From the cell containing the given text, extract its center point as (x, y) coordinate. 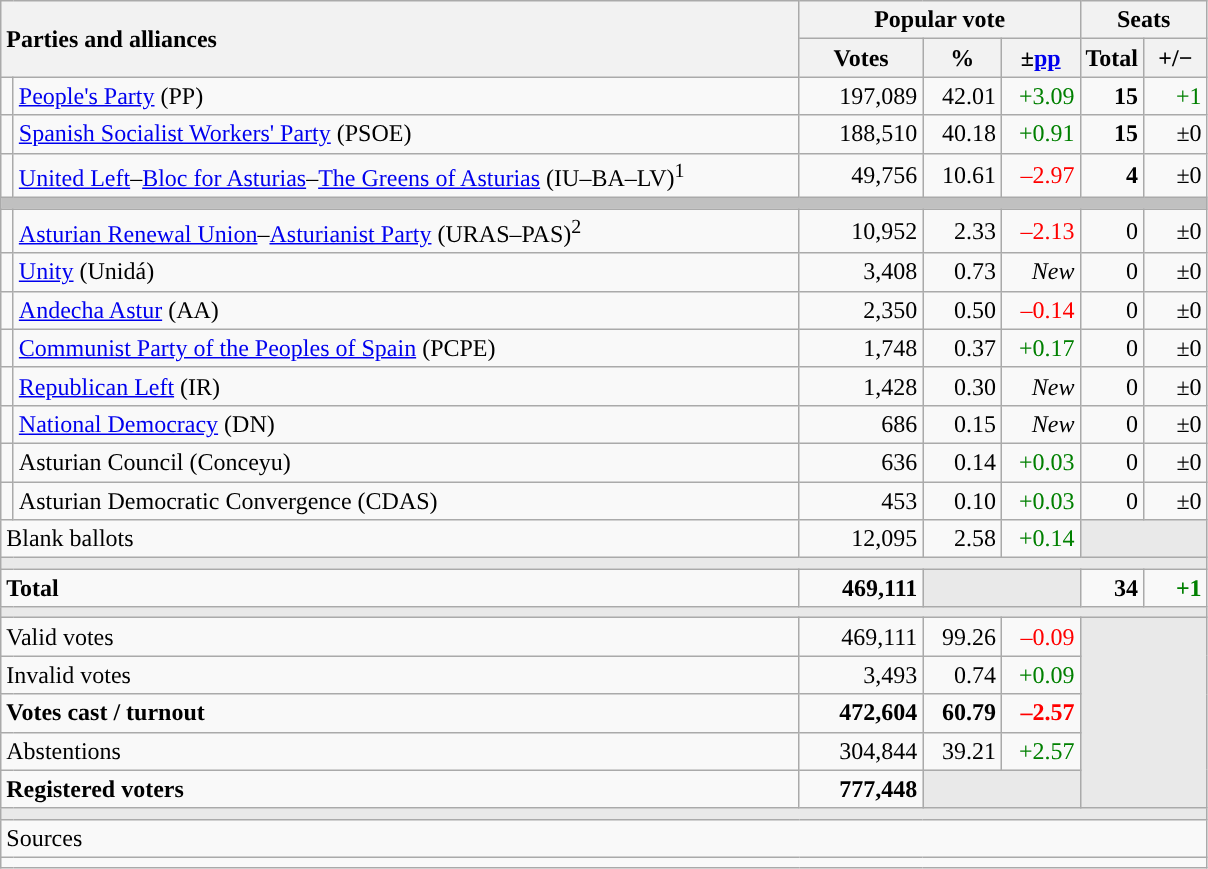
0.30 (962, 386)
0.10 (962, 501)
±pp (1040, 58)
10,952 (861, 232)
188,510 (861, 134)
% (962, 58)
+3.09 (1040, 96)
–2.13 (1040, 232)
1,748 (861, 348)
60.79 (962, 713)
2.58 (962, 539)
Votes (861, 58)
Abstentions (400, 751)
Republican Left (IR) (406, 386)
Invalid votes (400, 675)
197,089 (861, 96)
Seats (1144, 20)
2.33 (962, 232)
–2.57 (1040, 713)
People's Party (PP) (406, 96)
1,428 (861, 386)
777,448 (861, 789)
10.61 (962, 176)
3,408 (861, 272)
Asturian Renewal Union–Asturianist Party (URAS–PAS)2 (406, 232)
Asturian Council (Conceyu) (406, 462)
636 (861, 462)
42.01 (962, 96)
49,756 (861, 176)
+0.14 (1040, 539)
Popular vote (940, 20)
–2.97 (1040, 176)
12,095 (861, 539)
Valid votes (400, 637)
National Democracy (DN) (406, 424)
0.37 (962, 348)
0.15 (962, 424)
3,493 (861, 675)
+2.57 (1040, 751)
+0.17 (1040, 348)
–0.09 (1040, 637)
Sources (604, 838)
0.74 (962, 675)
39.21 (962, 751)
Unity (Unidá) (406, 272)
Andecha Astur (AA) (406, 310)
304,844 (861, 751)
453 (861, 501)
+0.91 (1040, 134)
0.50 (962, 310)
–0.14 (1040, 310)
Asturian Democratic Convergence (CDAS) (406, 501)
34 (1112, 588)
United Left–Bloc for Asturias–The Greens of Asturias (IU–BA–LV)1 (406, 176)
Communist Party of the Peoples of Spain (PCPE) (406, 348)
0.73 (962, 272)
40.18 (962, 134)
+/− (1176, 58)
686 (861, 424)
Blank ballots (400, 539)
Votes cast / turnout (400, 713)
+0.09 (1040, 675)
4 (1112, 176)
2,350 (861, 310)
472,604 (861, 713)
Parties and alliances (400, 39)
Registered voters (400, 789)
Spanish Socialist Workers' Party (PSOE) (406, 134)
99.26 (962, 637)
0.14 (962, 462)
